Extract the (X, Y) coordinate from the center of the cell holding the provided text.  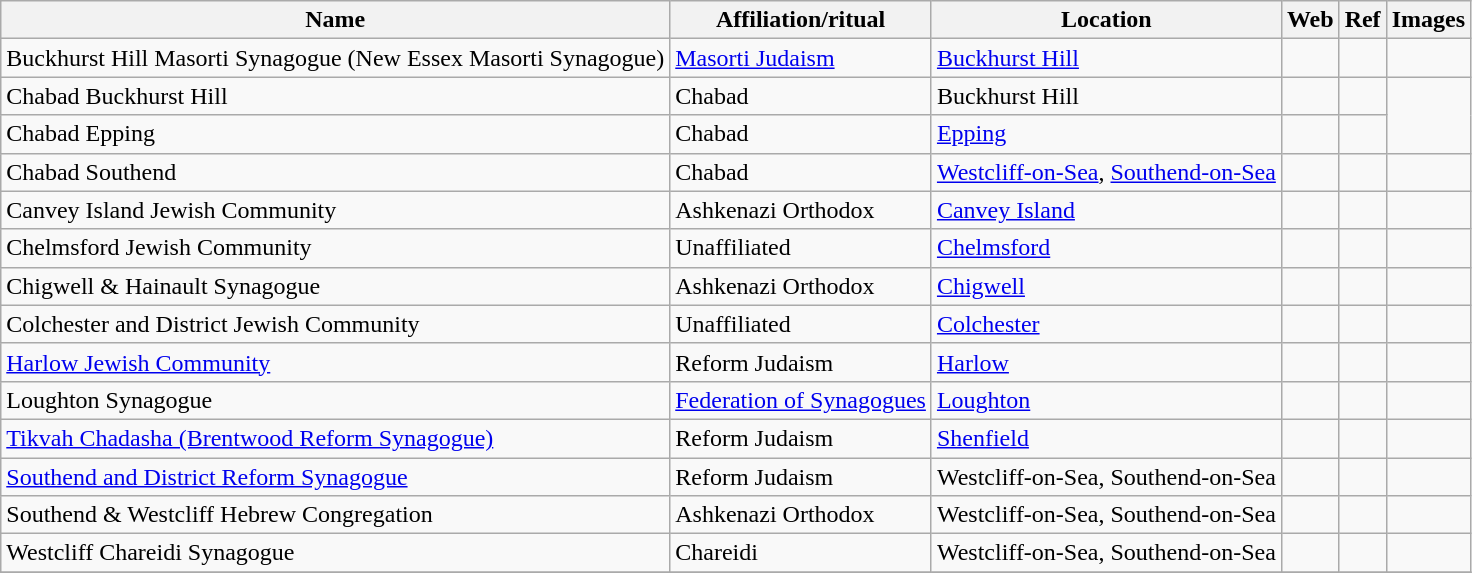
Affiliation/ritual (801, 20)
Shenfield (1106, 438)
Name (336, 20)
Canvey Island (1106, 210)
Harlow Jewish Community (336, 362)
Tikvah Chadasha (Brentwood Reform Synagogue) (336, 438)
Loughton Synagogue (336, 400)
Southend and District Reform Synagogue (336, 477)
Chelmsford (1106, 248)
Chabad Buckhurst Hill (336, 96)
Southend & Westcliff Hebrew Congregation (336, 515)
Canvey Island Jewish Community (336, 210)
Epping (1106, 134)
Chareidi (801, 553)
Location (1106, 20)
Masorti Judaism (801, 58)
Colchester (1106, 324)
Buckhurst Hill Masorti Synagogue (New Essex Masorti Synagogue) (336, 58)
Chabad Southend (336, 172)
Chigwell & Hainault Synagogue (336, 286)
Chelmsford Jewish Community (336, 248)
Web (1310, 20)
Colchester and District Jewish Community (336, 324)
Chabad Epping (336, 134)
Federation of Synagogues (801, 400)
Westcliff Chareidi Synagogue (336, 553)
Harlow (1106, 362)
Loughton (1106, 400)
Chigwell (1106, 286)
Images (1428, 20)
Ref (1362, 20)
